Locate the cell with the specified text and output its [x, y] center coordinate. 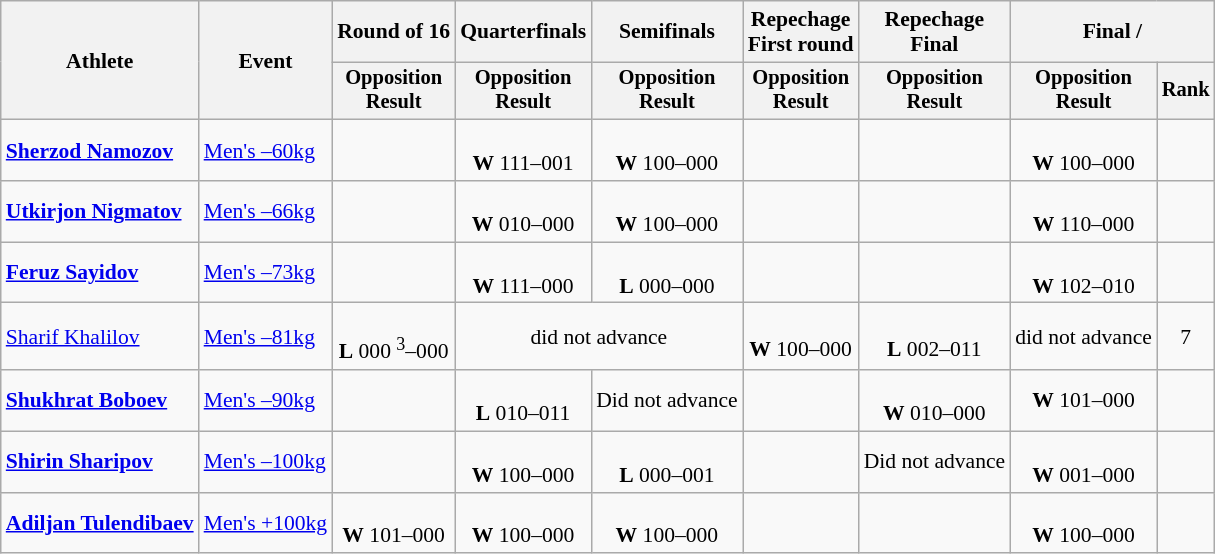
7 [1186, 336]
W 001–000 [1084, 462]
RepechageFirst round [801, 32]
Final / [1112, 32]
W 110–000 [1084, 212]
Adiljan Tulendibaev [100, 522]
Men's +100kg [266, 522]
Athlete [100, 60]
Men's –73kg [266, 272]
Rank [1186, 91]
Men's –66kg [266, 212]
L 000 3–000 [394, 336]
Men's –60kg [266, 150]
Semifinals [667, 32]
Men's –90kg [266, 400]
RepechageFinal [935, 32]
L 000–000 [667, 272]
Shirin Sharipov [100, 462]
W 102–010 [1084, 272]
Quarterfinals [523, 32]
L 002–011 [935, 336]
L 000–001 [667, 462]
Round of 16 [394, 32]
Men's –81kg [266, 336]
L 010–011 [523, 400]
W 111–001 [523, 150]
Event [266, 60]
Utkirjon Nigmatov [100, 212]
Sherzod Namozov [100, 150]
Sharif Khalilov [100, 336]
Feruz Sayidov [100, 272]
W 111–000 [523, 272]
Men's –100kg [266, 462]
Shukhrat Boboev [100, 400]
